Find where the given text appears and provide that cell's center as [X, Y] coordinate. 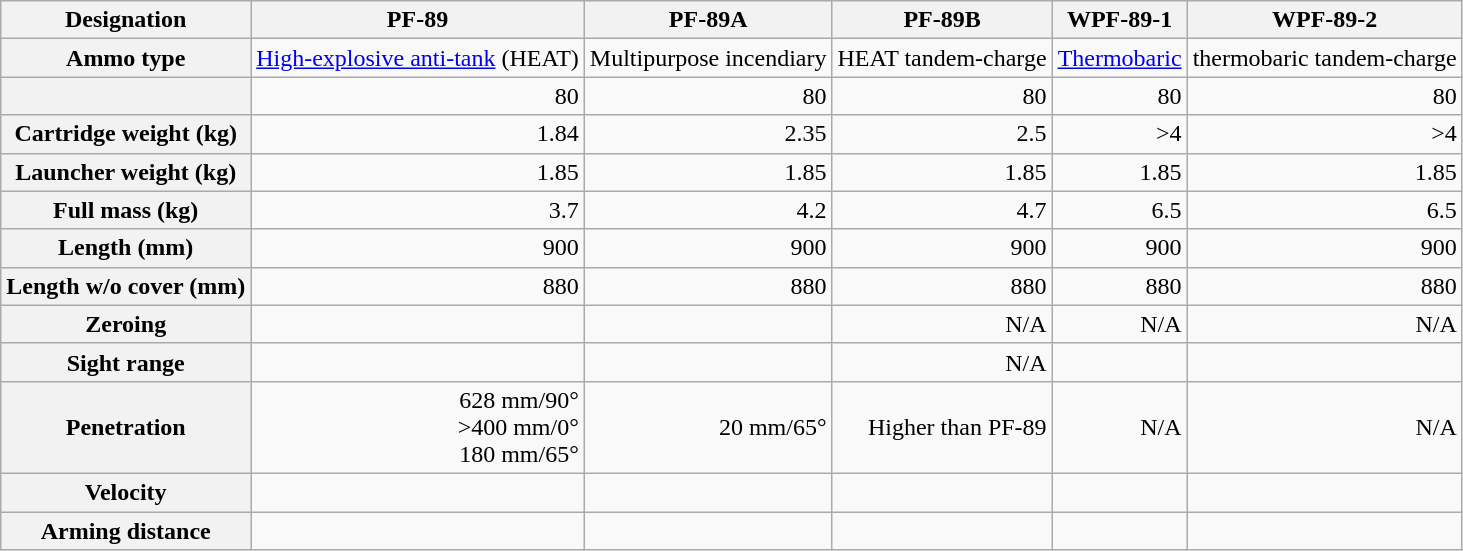
HEAT tandem-charge [942, 58]
2.35 [708, 134]
Full mass (kg) [126, 210]
4.7 [942, 210]
628 mm/90° >400 mm/0°180 mm/65° [418, 427]
Length (mm) [126, 248]
2.5 [942, 134]
Ammo type [126, 58]
Velocity [126, 492]
Cartridge weight (kg) [126, 134]
thermobaric tandem-charge [1324, 58]
PF-89 [418, 20]
Sight range [126, 362]
Zeroing [126, 324]
Designation [126, 20]
PF-89B [942, 20]
Higher than PF-89 [942, 427]
Multipurpose incendiary [708, 58]
PF-89A [708, 20]
3.7 [418, 210]
20 mm/65° [708, 427]
Thermobaric [1120, 58]
Launcher weight (kg) [126, 172]
High-explosive anti-tank (HEAT) [418, 58]
Arming distance [126, 531]
WPF-89-1 [1120, 20]
Length w/o cover (mm) [126, 286]
Penetration [126, 427]
4.2 [708, 210]
1.84 [418, 134]
WPF-89-2 [1324, 20]
